From the cell containing the given text, extract its center point as [x, y] coordinate. 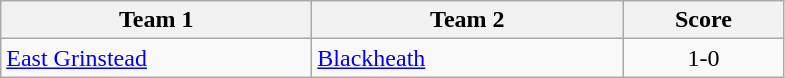
Team 1 [156, 20]
East Grinstead [156, 58]
Blackheath [468, 58]
Team 2 [468, 20]
Score [704, 20]
1-0 [704, 58]
